Find where the given text appears and provide that cell's center as (x, y) coordinate. 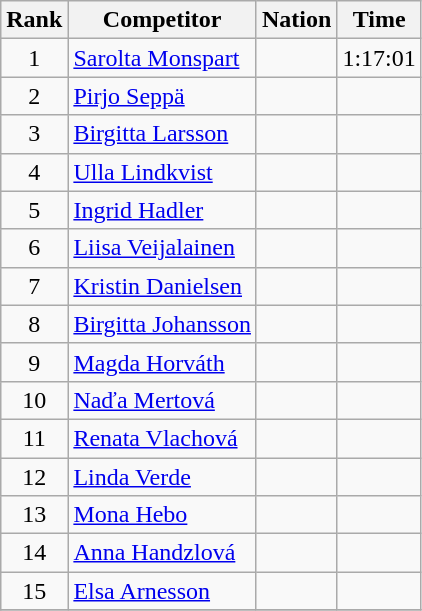
Competitor (162, 20)
Renata Vlachová (162, 438)
6 (34, 248)
Linda Verde (162, 477)
4 (34, 172)
1:17:01 (379, 58)
Naďa Mertová (162, 400)
Pirjo Seppä (162, 96)
10 (34, 400)
8 (34, 324)
1 (34, 58)
Rank (34, 20)
3 (34, 134)
Elsa Arnesson (162, 591)
Ulla Lindkvist (162, 172)
Time (379, 20)
Mona Hebo (162, 515)
7 (34, 286)
Nation (296, 20)
9 (34, 362)
15 (34, 591)
5 (34, 210)
13 (34, 515)
12 (34, 477)
Magda Horváth (162, 362)
Birgitta Johansson (162, 324)
11 (34, 438)
2 (34, 96)
Birgitta Larsson (162, 134)
Anna Handzlová (162, 553)
Liisa Veijalainen (162, 248)
Kristin Danielsen (162, 286)
Sarolta Monspart (162, 58)
Ingrid Hadler (162, 210)
14 (34, 553)
